Return the (x, y) coordinate for the center point of the cell that contains the specified text.  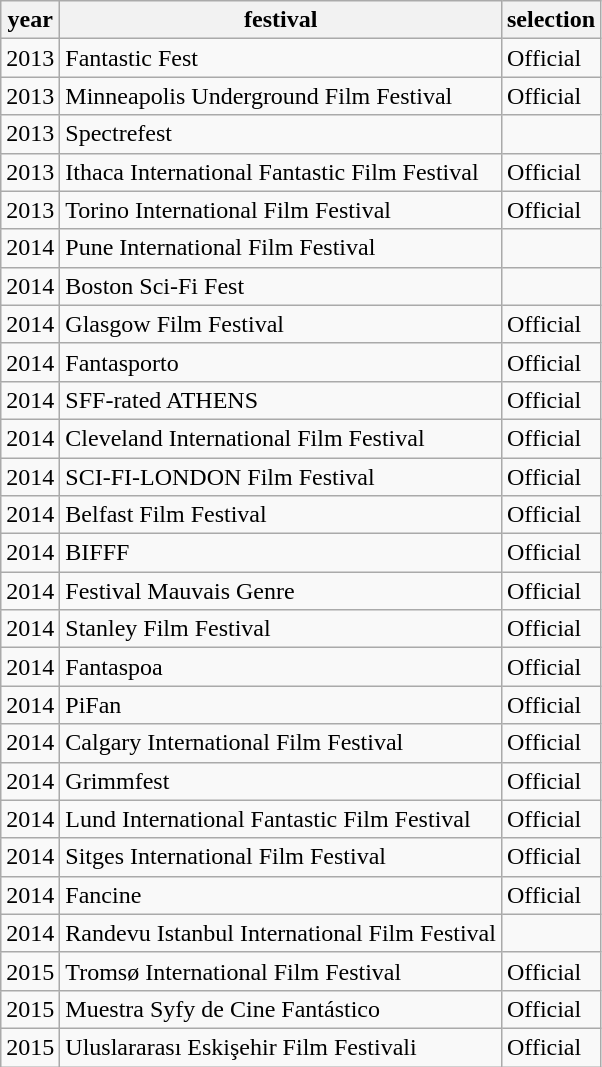
Tromsø International Film Festival (281, 971)
Fantaspoa (281, 667)
Calgary International Film Festival (281, 743)
Glasgow Film Festival (281, 324)
BIFFF (281, 553)
Minneapolis Underground Film Festival (281, 96)
Ithaca International Fantastic Film Festival (281, 172)
selection (550, 20)
Belfast Film Festival (281, 515)
Festival Mauvais Genre (281, 591)
Muestra Syfy de Cine Fantástico (281, 1009)
Grimmfest (281, 781)
Sitges International Film Festival (281, 857)
Lund International Fantastic Film Festival (281, 819)
Uluslararası Eskişehir Film Festivali (281, 1047)
Boston Sci-Fi Fest (281, 286)
Cleveland International Film Festival (281, 438)
Fancine (281, 895)
Spectrefest (281, 134)
Fantasporto (281, 362)
year (30, 20)
Stanley Film Festival (281, 629)
Fantastic Fest (281, 58)
PiFan (281, 705)
SFF-rated ATHENS (281, 400)
festival (281, 20)
Randevu Istanbul International Film Festival (281, 933)
Torino International Film Festival (281, 210)
SCI-FI-LONDON Film Festival (281, 477)
Pune International Film Festival (281, 248)
